Find where the given text appears and provide that cell's center as [x, y] coordinate. 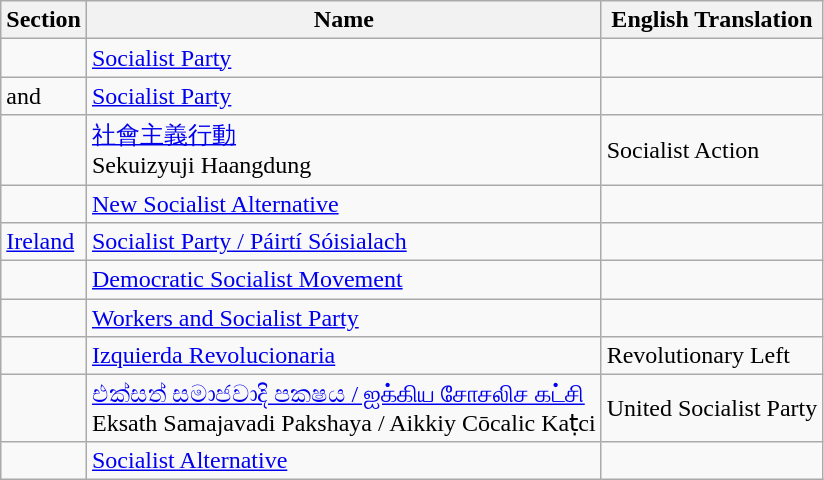
United Socialist Party [712, 408]
Socialist Party / Páirtí Sóisialach [344, 242]
Workers and Socialist Party [344, 318]
New Socialist Alternative [344, 203]
Ireland [44, 242]
and [44, 96]
Name [344, 20]
එක්සත් සමාජවාදි පකෂය / ஐக்கிய சோசலிச கட்சிEksath Samajavadi Pakshaya / Aikkiy Cōcalic Kaṭci [344, 408]
Revolutionary Left [712, 356]
Section [44, 20]
Democratic Socialist Movement [344, 280]
社會主義行動Sekuizyuji Haangdung [344, 150]
English Translation [712, 20]
Socialist Action [712, 150]
Socialist Alternative [344, 460]
Izquierda Revolucionaria [344, 356]
